Determine the [X, Y] coordinate at the center of the cell enclosing the given text.  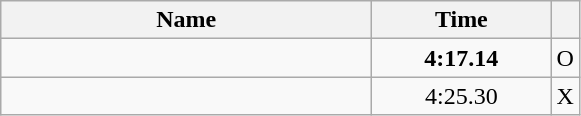
4:25.30 [462, 96]
X [565, 96]
O [565, 58]
Name [186, 20]
Time [462, 20]
4:17.14 [462, 58]
